Extract the (x, y) coordinate from the center of the cell holding the provided text.  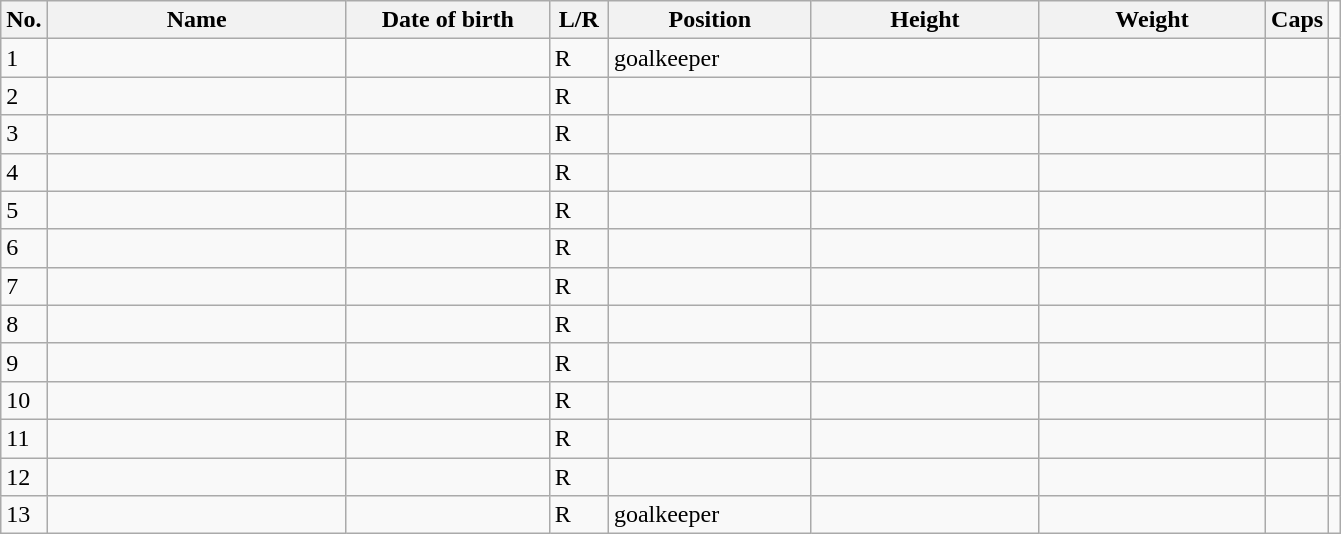
12 (24, 477)
4 (24, 172)
6 (24, 248)
Height (924, 20)
No. (24, 20)
Position (710, 20)
10 (24, 400)
3 (24, 134)
Date of birth (448, 20)
L/R (578, 20)
11 (24, 438)
9 (24, 362)
7 (24, 286)
Name (196, 20)
2 (24, 96)
Caps (1298, 20)
Weight (1152, 20)
13 (24, 515)
1 (24, 58)
8 (24, 324)
5 (24, 210)
